Determine the (x, y) coordinate at the center of the cell enclosing the given text.  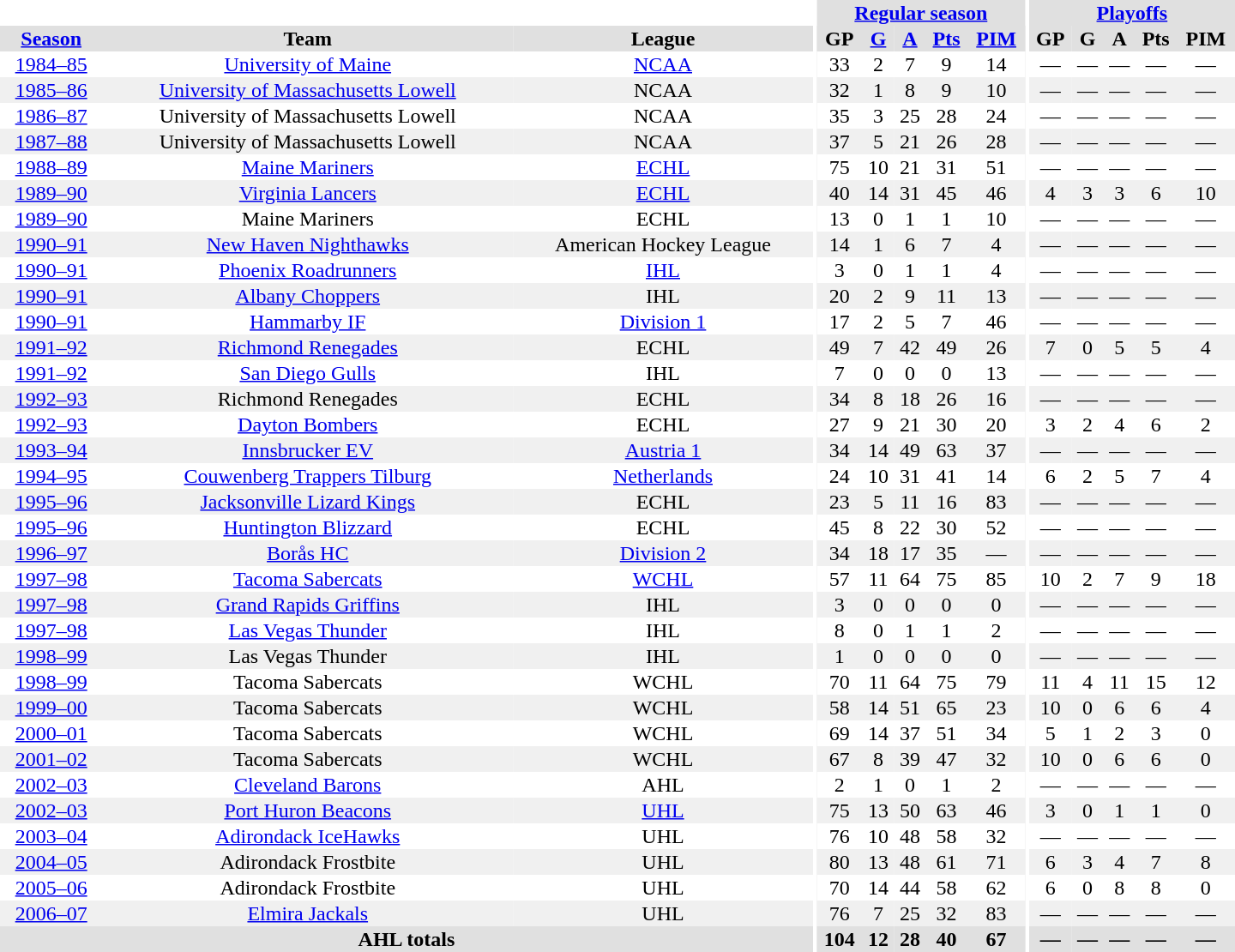
University of Maine (307, 64)
Jacksonville Lizard Kings (307, 502)
Division 2 (663, 553)
41 (947, 476)
Virginia Lancers (307, 193)
15 (1156, 682)
Playoffs (1132, 13)
AHL totals (407, 939)
Elmira Jackals (307, 913)
League (663, 39)
1994–95 (51, 476)
2005–06 (51, 888)
Borås HC (307, 553)
47 (947, 759)
Hammarby IF (307, 322)
Innsbrucker EV (307, 450)
1985–86 (51, 90)
Adirondack IceHawks (307, 836)
42 (909, 347)
1993–94 (51, 450)
2001–02 (51, 759)
Huntington Blizzard (307, 527)
1986–87 (51, 116)
Dayton Bombers (307, 425)
Austria 1 (663, 450)
1988–89 (51, 167)
50 (909, 810)
27 (840, 425)
Port Huron Beacons (307, 810)
57 (840, 579)
Cleveland Barons (307, 785)
1987–88 (51, 142)
1984–85 (51, 64)
69 (840, 733)
2004–05 (51, 862)
Team (307, 39)
Grand Rapids Griffins (307, 605)
Season (51, 39)
Albany Choppers (307, 296)
39 (909, 759)
New Haven Nighthawks (307, 244)
Netherlands (663, 476)
61 (947, 862)
65 (947, 708)
2003–04 (51, 836)
Division 1 (663, 322)
Couwenberg Trappers Tilburg (307, 476)
52 (997, 527)
2000–01 (51, 733)
104 (840, 939)
American Hockey League (663, 244)
1996–97 (51, 553)
AHL (663, 785)
44 (909, 888)
San Diego Gulls (307, 373)
Phoenix Roadrunners (307, 270)
22 (909, 527)
71 (997, 862)
79 (997, 682)
85 (997, 579)
2006–07 (51, 913)
1999–00 (51, 708)
33 (840, 64)
62 (997, 888)
Regular season (921, 13)
80 (840, 862)
